Search for the cell housing the specified text and yield its (x, y) center coordinate. 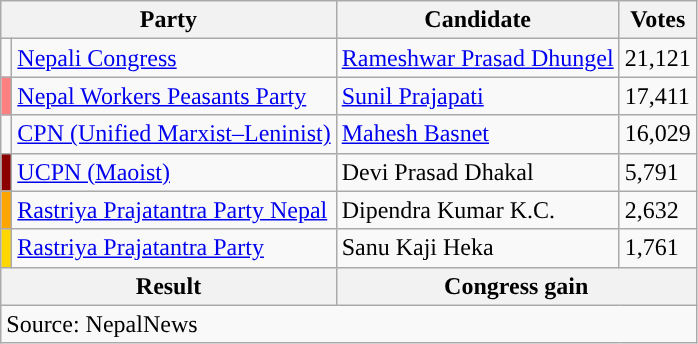
Result (168, 286)
Congress gain (516, 286)
Nepali Congress (174, 58)
21,121 (658, 58)
Devi Prasad Dhakal (478, 172)
2,632 (658, 210)
Rastriya Prajatantra Party (174, 248)
Sunil Prajapati (478, 96)
Votes (658, 20)
Nepal Workers Peasants Party (174, 96)
Mahesh Basnet (478, 134)
UCPN (Maoist) (174, 172)
Rameshwar Prasad Dhungel (478, 58)
CPN (Unified Marxist–Leninist) (174, 134)
17,411 (658, 96)
Party (168, 20)
Rastriya Prajatantra Party Nepal (174, 210)
Source: NepalNews (349, 324)
Sanu Kaji Heka (478, 248)
Candidate (478, 20)
16,029 (658, 134)
1,761 (658, 248)
Dipendra Kumar K.C. (478, 210)
5,791 (658, 172)
